Pinpoint the cell where the given text exists, returning its (X, Y) midpoint coordinate. 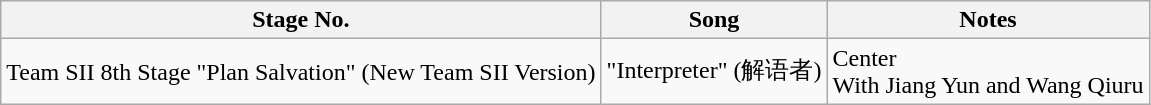
Notes (988, 20)
Team SII 8th Stage "Plan Salvation" (New Team SII Version) (301, 72)
Stage No. (301, 20)
"Interpreter" (解语者) (714, 72)
Song (714, 20)
CenterWith Jiang Yun and Wang Qiuru (988, 72)
